Extract the (x, y) coordinate from the center of the cell holding the provided text.  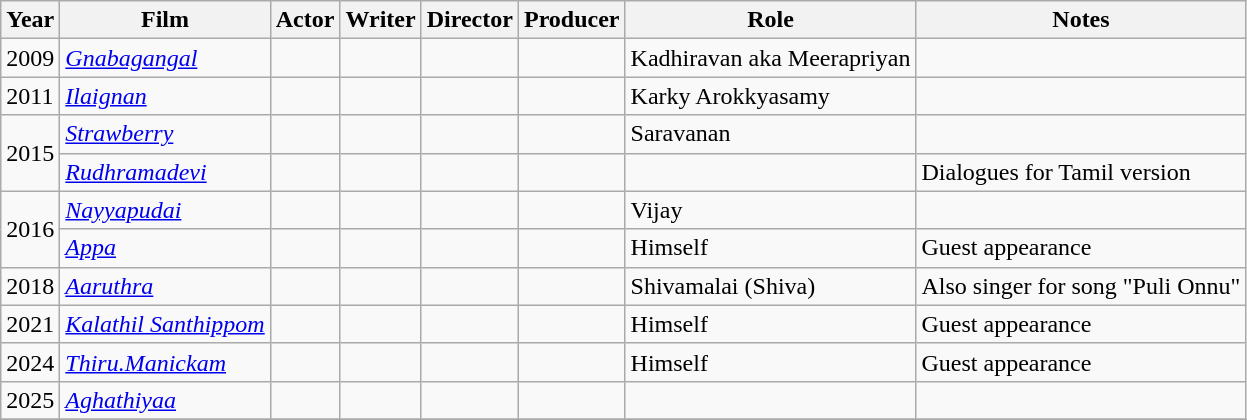
Role (770, 20)
Film (165, 20)
Also singer for song "Puli Onnu" (1081, 286)
Nayyapudai (165, 210)
2015 (30, 153)
2025 (30, 400)
Appa (165, 248)
Actor (305, 20)
Aghathiyaa (165, 400)
2011 (30, 96)
Kadhiravan aka Meerapriyan (770, 58)
Gnabagangal (165, 58)
2018 (30, 286)
Karky Arokkyasamy (770, 96)
Vijay (770, 210)
Ilaignan (165, 96)
Kalathil Santhippom (165, 324)
Strawberry (165, 134)
Notes (1081, 20)
Year (30, 20)
Saravanan (770, 134)
Dialogues for Tamil version (1081, 172)
2016 (30, 229)
Aaruthra (165, 286)
Thiru.Manickam (165, 362)
Rudhramadevi (165, 172)
Producer (572, 20)
Director (470, 20)
Shivamalai (Shiva) (770, 286)
Writer (380, 20)
2009 (30, 58)
2024 (30, 362)
2021 (30, 324)
